Pinpoint the cell where the given text exists, returning its [x, y] midpoint coordinate. 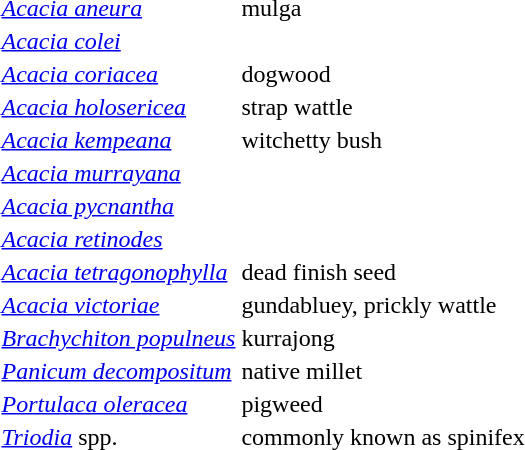
Acacia murrayana [118, 173]
Acacia pycnantha [118, 206]
Panicum decompositum [118, 371]
Portulaca oleracea [118, 404]
Acacia coriacea [118, 74]
Acacia tetragonophylla [118, 272]
Acacia victoriae [118, 305]
Acacia kempeana [118, 140]
Acacia holosericea [118, 107]
Acacia colei [118, 41]
Acacia retinodes [118, 239]
Brachychiton populneus [118, 338]
